For the text-containing cell, return its midpoint in [X, Y] coordinate format. 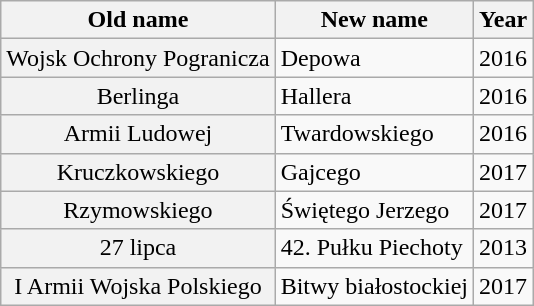
Hallera [374, 96]
Wojsk Ochrony Pogranicza [138, 58]
Kruczkowskiego [138, 172]
Świętego Jerzego [374, 210]
Depowa [374, 58]
New name [374, 20]
Rzymowskiego [138, 210]
I Armii Wojska Polskiego [138, 286]
Twardowskiego [374, 134]
42. Pułku Piechoty [374, 248]
Gajcego [374, 172]
Old name [138, 20]
2013 [504, 248]
Bitwy białostockiej [374, 286]
Armii Ludowej [138, 134]
Year [504, 20]
Berlinga [138, 96]
27 lipca [138, 248]
